Determine the [x, y] coordinate at the center of the cell enclosing the given text.  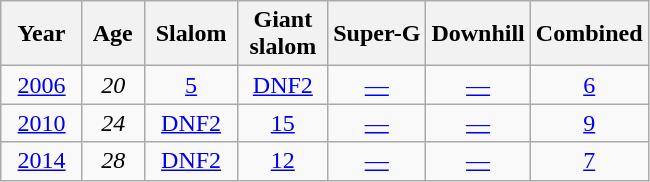
Combined [589, 34]
12 [283, 161]
7 [589, 161]
Year [42, 34]
28 [113, 161]
Downhill [478, 34]
Super-G [377, 34]
Slalom [191, 34]
15 [283, 123]
Age [113, 34]
5 [191, 85]
2010 [42, 123]
2006 [42, 85]
6 [589, 85]
20 [113, 85]
2014 [42, 161]
Giant slalom [283, 34]
24 [113, 123]
9 [589, 123]
